From the cell containing the given text, extract its center point as (X, Y) coordinate. 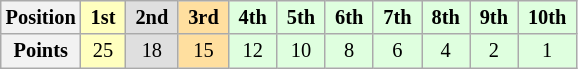
Position (41, 17)
4th (253, 17)
15 (203, 51)
9th (494, 17)
6th (349, 17)
10 (301, 51)
8 (349, 51)
7th (397, 17)
1 (547, 51)
2nd (152, 17)
4 (446, 51)
18 (152, 51)
12 (253, 51)
Points (41, 51)
6 (397, 51)
10th (547, 17)
1st (104, 17)
2 (494, 51)
5th (301, 17)
25 (104, 51)
8th (446, 17)
3rd (203, 17)
